For the text-containing cell, return its midpoint in (X, Y) coordinate format. 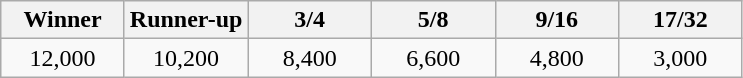
17/32 (681, 20)
3,000 (681, 58)
Winner (63, 20)
3/4 (310, 20)
10,200 (186, 58)
9/16 (557, 20)
5/8 (433, 20)
8,400 (310, 58)
6,600 (433, 58)
12,000 (63, 58)
4,800 (557, 58)
Runner-up (186, 20)
